Detect which cell encompasses the target text, then output its [X, Y] center coordinate. 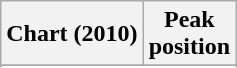
Peakposition [189, 34]
Chart (2010) [72, 34]
